For the text-containing cell, return its midpoint in (x, y) coordinate format. 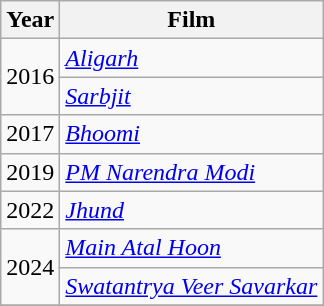
Sarbjit (192, 96)
2016 (30, 77)
Aligarh (192, 58)
Year (30, 20)
2019 (30, 172)
2024 (30, 267)
Main Atal Hoon (192, 248)
Jhund (192, 210)
Swatantrya Veer Savarkar (192, 286)
PM Narendra Modi (192, 172)
Bhoomi (192, 134)
2017 (30, 134)
2022 (30, 210)
Film (192, 20)
